For the text-containing cell, return its midpoint in [X, Y] coordinate format. 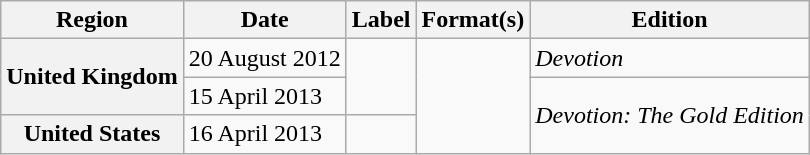
United Kingdom [92, 77]
20 August 2012 [264, 58]
Date [264, 20]
United States [92, 134]
Devotion [670, 58]
16 April 2013 [264, 134]
Devotion: The Gold Edition [670, 115]
15 April 2013 [264, 96]
Region [92, 20]
Label [381, 20]
Format(s) [473, 20]
Edition [670, 20]
